Determine the [x, y] coordinate at the center of the cell enclosing the given text.  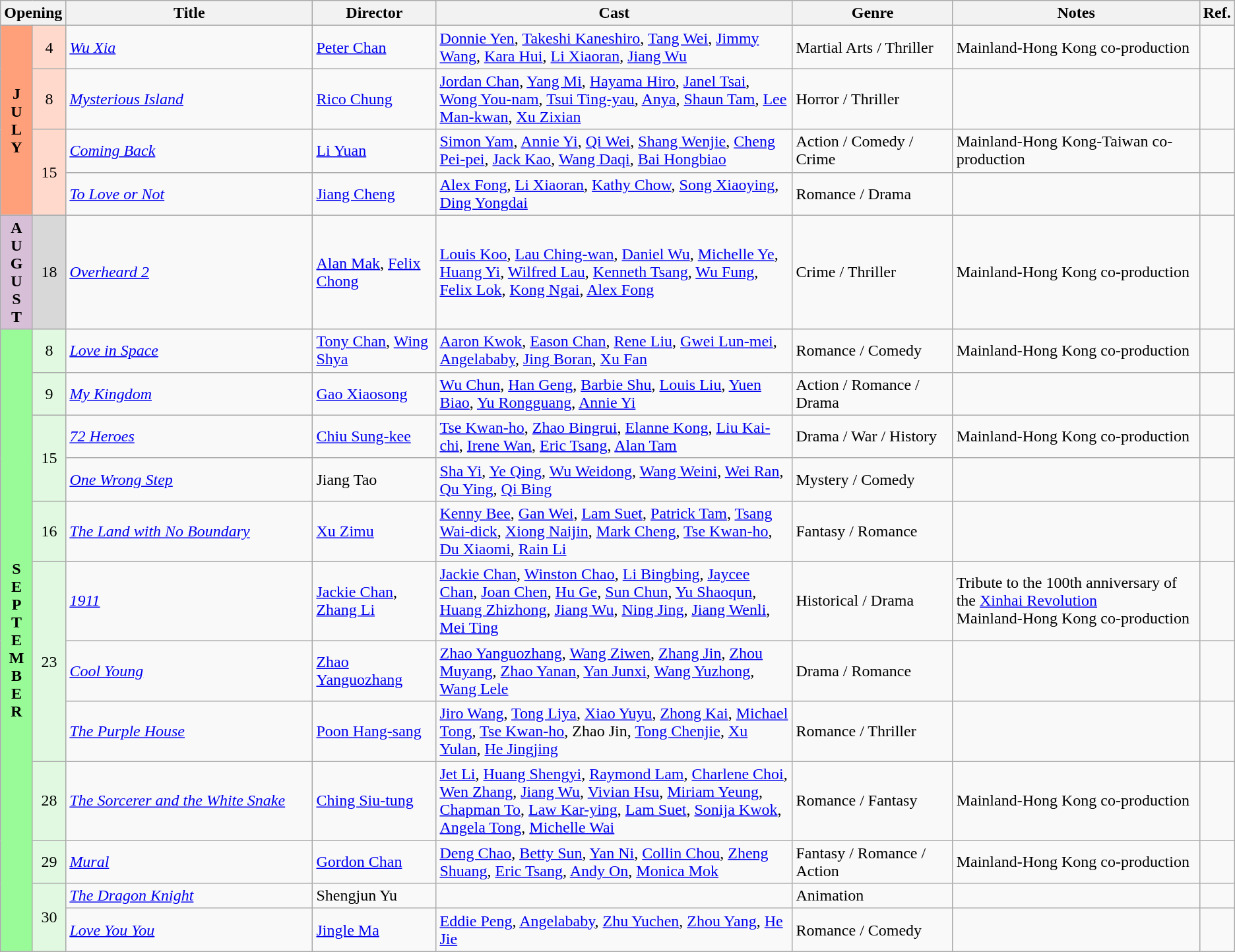
1911 [189, 600]
Action / Romance / Drama [872, 393]
Poon Hang-sang [375, 732]
Xu Zimu [375, 531]
Alex Fong, Li Xiaoran, Kathy Chow, Song Xiaoying, Ding Yongdai [614, 194]
JULY [17, 120]
Notes [1076, 13]
Crime / Thriller [872, 272]
Drama / War / History [872, 437]
Chiu Sung-kee [375, 437]
Alan Mak, Felix Chong [375, 272]
To Love or Not [189, 194]
72 Heroes [189, 437]
One Wrong Step [189, 479]
28 [49, 801]
Fantasy / Romance [872, 531]
Zhao Yanguozhang, Wang Ziwen, Zhang Jin, Zhou Muyang, Zhao Yanan, Yan Junxi, Wang Yuzhong, Wang Lele [614, 670]
Mural [189, 862]
Gao Xiaosong [375, 393]
Jingle Ma [375, 930]
The Dragon Knight [189, 896]
Aaron Kwok, Eason Chan, Rene Liu, Gwei Lun-mei, Angelababy, Jing Boran, Xu Fan [614, 351]
Sha Yi, Ye Qing, Wu Weidong, Wang Weini, Wei Ran, Qu Ying, Qi Bing [614, 479]
Wu Xia [189, 48]
Opening [33, 13]
Gordon Chan [375, 862]
Title [189, 13]
Simon Yam, Annie Yi, Qi Wei, Shang Wenjie, Cheng Pei-pei, Jack Kao, Wang Daqi, Bai Hongbiao [614, 150]
Cast [614, 13]
Love You You [189, 930]
9 [49, 393]
Wu Chun, Han Geng, Barbie Shu, Louis Liu, Yuen Biao, Yu Rongguang, Annie Yi [614, 393]
Rico Chung [375, 99]
Cool Young [189, 670]
Animation [872, 896]
Tribute to the 100th anniversary of the Xinhai Revolution Mainland-Hong Kong co-production [1076, 600]
Drama / Romance [872, 670]
Horror / Thriller [872, 99]
23 [49, 661]
Kenny Bee, Gan Wei, Lam Suet, Patrick Tam, Tsang Wai-dick, Xiong Naijin, Mark Cheng, Tse Kwan-ho, Du Xiaomi, Rain Li [614, 531]
Li Yuan [375, 150]
29 [49, 862]
Ching Siu-tung [375, 801]
Coming Back [189, 150]
Martial Arts / Thriller [872, 48]
Genre [872, 13]
Jordan Chan, Yang Mi, Hayama Hiro, Janel Tsai, Wong You-nam, Tsui Ting-yau, Anya, Shaun Tam, Lee Man-kwan, Xu Zixian [614, 99]
Ref. [1217, 13]
Jiro Wang, Tong Liya, Xiao Yuyu, Zhong Kai, Michael Tong, Tse Kwan-ho, Zhao Jin, Tong Chenjie, Xu Yulan, He Jingjing [614, 732]
Romance / Fantasy [872, 801]
Jackie Chan, Zhang Li [375, 600]
Jiang Cheng [375, 194]
Historical / Drama [872, 600]
Love in Space [189, 351]
Director [375, 13]
Overheard 2 [189, 272]
Tse Kwan-ho, Zhao Bingrui, Elanne Kong, Liu Kai-chi, Irene Wan, Eric Tsang, Alan Tam [614, 437]
4 [49, 48]
AUGUST [17, 272]
Romance / Thriller [872, 732]
Louis Koo, Lau Ching-wan, Daniel Wu, Michelle Ye, Huang Yi, Wilfred Lau, Kenneth Tsang, Wu Fung, Felix Lok, Kong Ngai, Alex Fong [614, 272]
Peter Chan [375, 48]
Mainland-Hong Kong-Taiwan co-production [1076, 150]
30 [49, 917]
Mysterious Island [189, 99]
Eddie Peng, Angelababy, Zhu Yuchen, Zhou Yang, He Jie [614, 930]
The Sorcerer and the White Snake [189, 801]
Romance / Drama [872, 194]
The Purple House [189, 732]
Zhao Yanguozhang [375, 670]
Deng Chao, Betty Sun, Yan Ni, Collin Chou, Zheng Shuang, Eric Tsang, Andy On, Monica Mok [614, 862]
Fantasy / Romance / Action [872, 862]
SEPTEMBER [17, 640]
Jiang Tao [375, 479]
16 [49, 531]
The Land with No Boundary [189, 531]
Tony Chan, Wing Shya [375, 351]
18 [49, 272]
Donnie Yen, Takeshi Kaneshiro, Tang Wei, Jimmy Wang, Kara Hui, Li Xiaoran, Jiang Wu [614, 48]
Shengjun Yu [375, 896]
Mystery / Comedy [872, 479]
Action / Comedy / Crime [872, 150]
My Kingdom [189, 393]
